For the text-containing cell, return its midpoint in (X, Y) coordinate format. 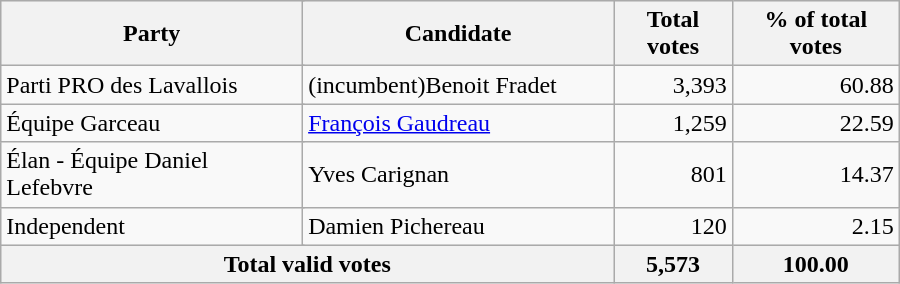
Total valid votes (308, 264)
François Gaudreau (458, 123)
5,573 (674, 264)
2.15 (816, 226)
(incumbent)Benoit Fradet (458, 85)
Damien Pichereau (458, 226)
Yves Carignan (458, 174)
100.00 (816, 264)
Élan - Équipe Daniel Lefebvre (152, 174)
Candidate (458, 34)
Party (152, 34)
1,259 (674, 123)
Parti PRO des Lavallois (152, 85)
801 (674, 174)
3,393 (674, 85)
% of total votes (816, 34)
14.37 (816, 174)
120 (674, 226)
22.59 (816, 123)
60.88 (816, 85)
Independent (152, 226)
Total votes (674, 34)
Équipe Garceau (152, 123)
